From the cell containing the given text, extract its center point as (X, Y) coordinate. 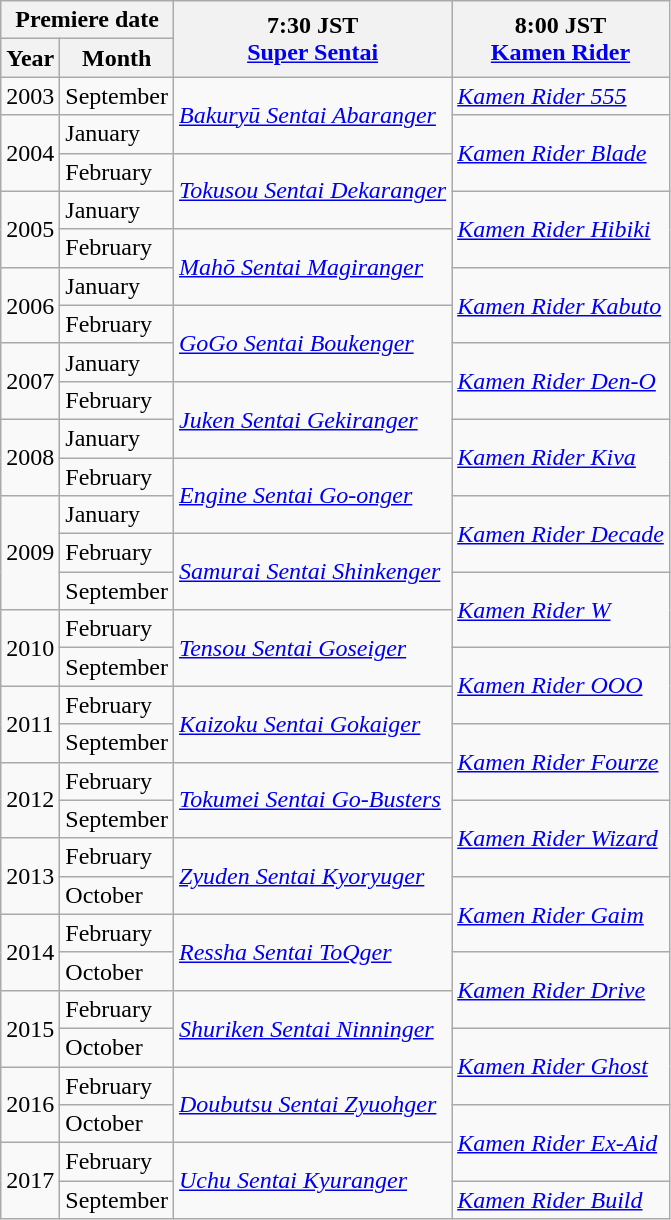
2003 (30, 96)
Kamen Rider Decade (561, 534)
Kamen Rider Build (561, 1200)
Tokusou Sentai Dekaranger (313, 191)
Year (30, 58)
2016 (30, 1104)
Ressha Sentai ToQger (313, 952)
Kamen Rider OOO (561, 686)
Kamen Rider 555 (561, 96)
Kamen Rider Den-O (561, 381)
Kamen Rider Fourze (561, 762)
2010 (30, 648)
2011 (30, 724)
2004 (30, 153)
Kamen Rider Kiva (561, 457)
Kaizoku Sentai Gokaiger (313, 724)
Bakuryū Sentai Abaranger (313, 115)
2008 (30, 457)
Tokumei Sentai Go-Busters (313, 800)
Zyuden Sentai Kyoryuger (313, 876)
Tensou Sentai Goseiger (313, 648)
2017 (30, 1181)
GoGo Sentai Boukenger (313, 343)
Kamen Rider Drive (561, 990)
Kamen Rider Hibiki (561, 229)
Month (117, 58)
Samurai Sentai Shinkenger (313, 572)
Shuriken Sentai Ninninger (313, 1028)
2014 (30, 952)
2013 (30, 876)
2012 (30, 800)
Kamen Rider Ex-Aid (561, 1143)
Premiere date (88, 20)
Kamen Rider W (561, 610)
7:30 JSTSuper Sentai (313, 39)
Uchu Sentai Kyuranger (313, 1181)
2007 (30, 381)
8:00 JSTKamen Rider (561, 39)
2009 (30, 553)
Kamen Rider Kabuto (561, 305)
2005 (30, 229)
Mahō Sentai Magiranger (313, 267)
Doubutsu Sentai Zyuohger (313, 1104)
Kamen Rider Blade (561, 153)
Kamen Rider Ghost (561, 1066)
Kamen Rider Wizard (561, 838)
Kamen Rider Gaim (561, 914)
Juken Sentai Gekiranger (313, 419)
2015 (30, 1028)
2006 (30, 305)
Engine Sentai Go-onger (313, 496)
